Capture the cell that displays the provided text and extract its [x, y] central coordinate. 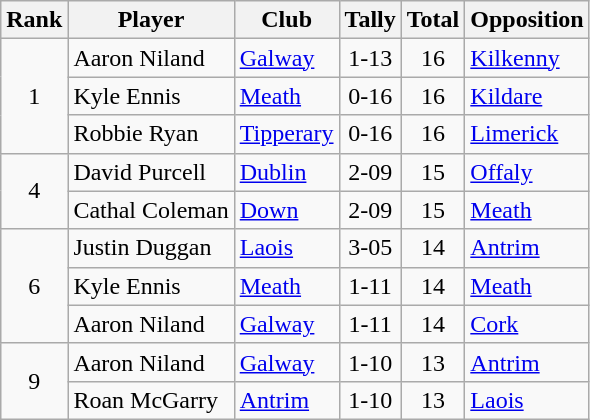
Offaly [527, 172]
6 [34, 286]
Rank [34, 20]
Club [286, 20]
Limerick [527, 134]
Dublin [286, 172]
Down [286, 210]
Total [433, 20]
Roan McGarry [151, 400]
Robbie Ryan [151, 134]
Justin Duggan [151, 248]
Tally [370, 20]
4 [34, 191]
1-13 [370, 58]
Tipperary [286, 134]
Opposition [527, 20]
Player [151, 20]
Cork [527, 324]
Kildare [527, 96]
Kilkenny [527, 58]
9 [34, 381]
1 [34, 96]
David Purcell [151, 172]
Cathal Coleman [151, 210]
3-05 [370, 248]
